Locate the cell with the specified text and output its [X, Y] center coordinate. 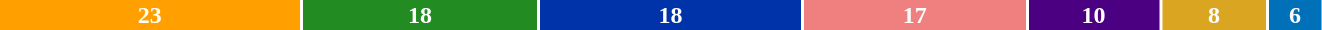
17 [915, 15]
8 [1214, 15]
6 [1295, 15]
10 [1093, 15]
23 [150, 15]
